Extract the [x, y] coordinate from the center of the cell holding the provided text.  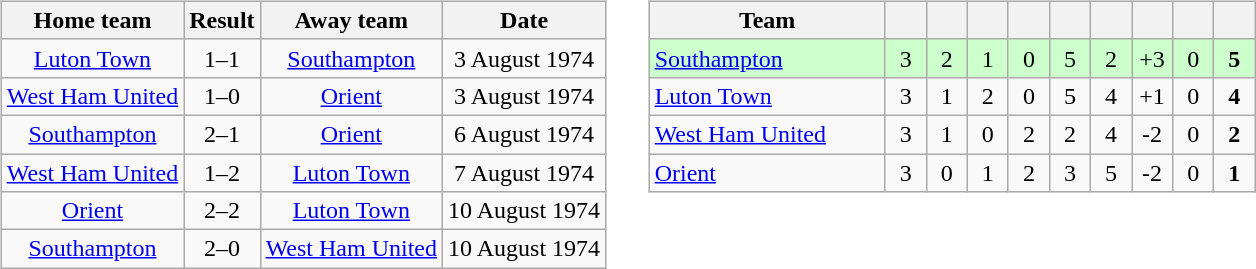
Team [767, 20]
Away team [351, 20]
2–1 [222, 134]
7 August 1974 [524, 173]
2–0 [222, 249]
+3 [1152, 58]
1–1 [222, 58]
1–2 [222, 173]
2–2 [222, 211]
Result [222, 20]
1–0 [222, 96]
+1 [1152, 96]
Date [524, 20]
Home team [92, 20]
6 August 1974 [524, 134]
